Search for the cell housing the specified text and yield its (X, Y) center coordinate. 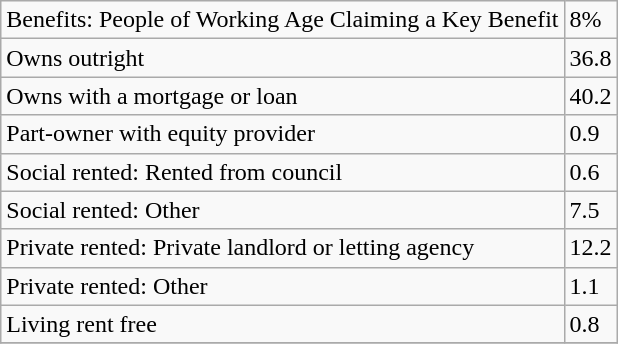
0.9 (590, 134)
12.2 (590, 248)
1.1 (590, 286)
Benefits: People of Working Age Claiming a Key Benefit (282, 20)
Owns outright (282, 58)
Owns with a mortgage or loan (282, 96)
Part-owner with equity provider (282, 134)
7.5 (590, 210)
36.8 (590, 58)
8% (590, 20)
Private rented: Other (282, 286)
Private rented: Private landlord or letting agency (282, 248)
Social rented: Rented from council (282, 172)
Living rent free (282, 324)
40.2 (590, 96)
0.6 (590, 172)
Social rented: Other (282, 210)
0.8 (590, 324)
